Determine the (X, Y) coordinate at the center of the cell enclosing the given text.  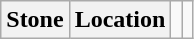
Stone (35, 20)
Location (120, 20)
